Pinpoint the cell where the given text exists, returning its (x, y) midpoint coordinate. 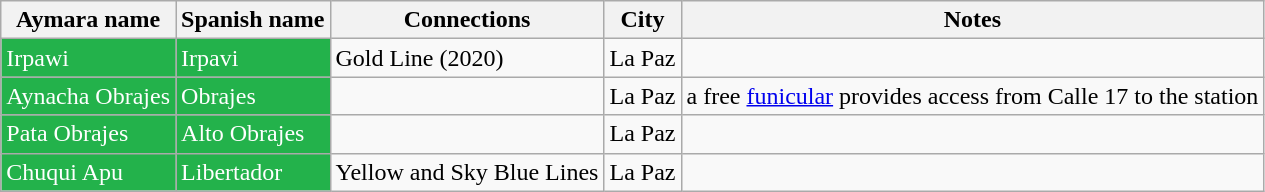
Chuqui Apu (88, 172)
Obrajes (253, 96)
Spanish name (253, 20)
City (642, 20)
Irpavi (253, 58)
Libertador (253, 172)
Gold Line (2020) (467, 58)
Yellow and Sky Blue Lines (467, 172)
a free funicular provides access from Calle 17 to the station (972, 96)
Pata Obrajes (88, 134)
Connections (467, 20)
Notes (972, 20)
Irpawi (88, 58)
Aynacha Obrajes (88, 96)
Alto Obrajes (253, 134)
Aymara name (88, 20)
